Pinpoint the cell where the given text exists, returning its (X, Y) midpoint coordinate. 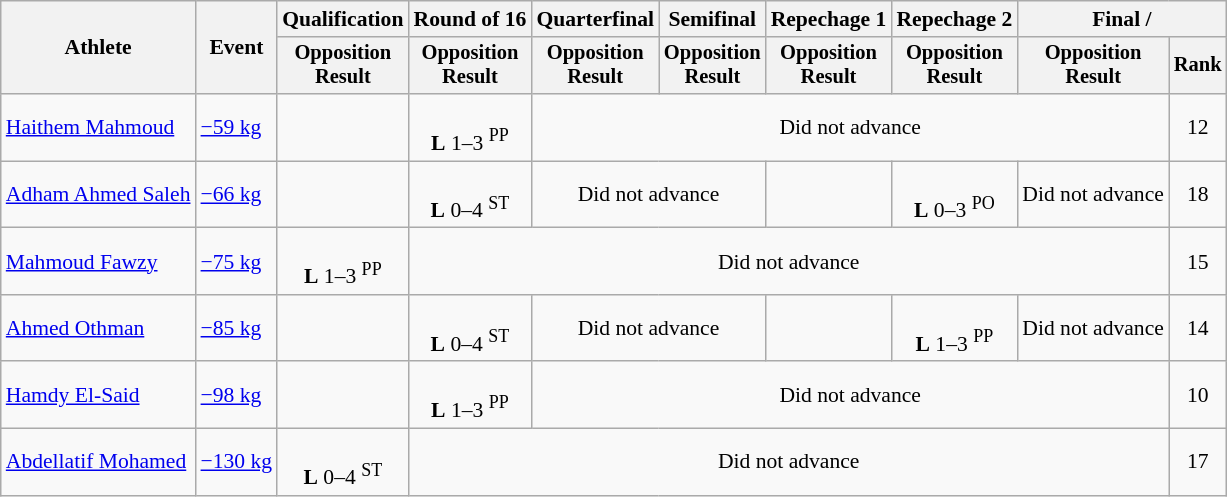
Repechage 2 (954, 19)
15 (1198, 262)
−66 kg (237, 194)
Qualification (342, 19)
12 (1198, 128)
Athlete (98, 48)
Semifinal (712, 19)
Final / (1122, 19)
−98 kg (237, 396)
Repechage 1 (829, 19)
Haithem Mahmoud (98, 128)
−130 kg (237, 462)
17 (1198, 462)
Hamdy El-Said (98, 396)
L 0–3 PO (954, 194)
−85 kg (237, 328)
10 (1198, 396)
14 (1198, 328)
Ahmed Othman (98, 328)
Event (237, 48)
Round of 16 (470, 19)
−59 kg (237, 128)
−75 kg (237, 262)
Rank (1198, 66)
Adham Ahmed Saleh (98, 194)
18 (1198, 194)
Quarterfinal (595, 19)
Mahmoud Fawzy (98, 262)
Abdellatif Mohamed (98, 462)
